Capture the cell that displays the provided text and extract its (x, y) central coordinate. 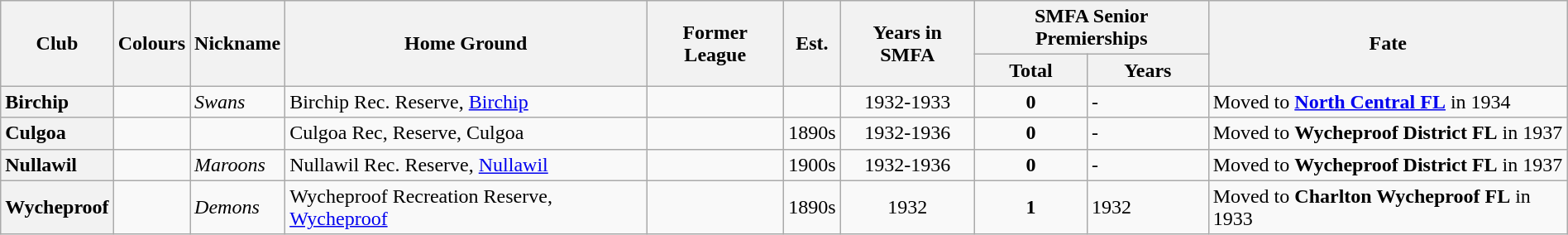
1900s (812, 165)
Years in SMFA (907, 43)
Birchip Rec. Reserve, Birchip (466, 102)
Wycheproof Recreation Reserve, Wycheproof (466, 207)
Nickname (238, 43)
Colours (151, 43)
SMFA Senior Premierships (1092, 28)
Total (1030, 70)
Nullawil Rec. Reserve, Nullawil (466, 165)
Maroons (238, 165)
Culgoa Rec, Reserve, Culgoa (466, 133)
Birchip (57, 102)
Fate (1388, 43)
Moved to North Central FL in 1934 (1388, 102)
Moved to Charlton Wycheproof FL in 1933 (1388, 207)
1 (1030, 207)
Swans (238, 102)
Home Ground (466, 43)
Club (57, 43)
Years (1148, 70)
Demons (238, 207)
1932-1933 (907, 102)
Nullawil (57, 165)
Culgoa (57, 133)
Former League (715, 43)
Wycheproof (57, 207)
Est. (812, 43)
